Pinpoint the cell where the given text exists, returning its (X, Y) midpoint coordinate. 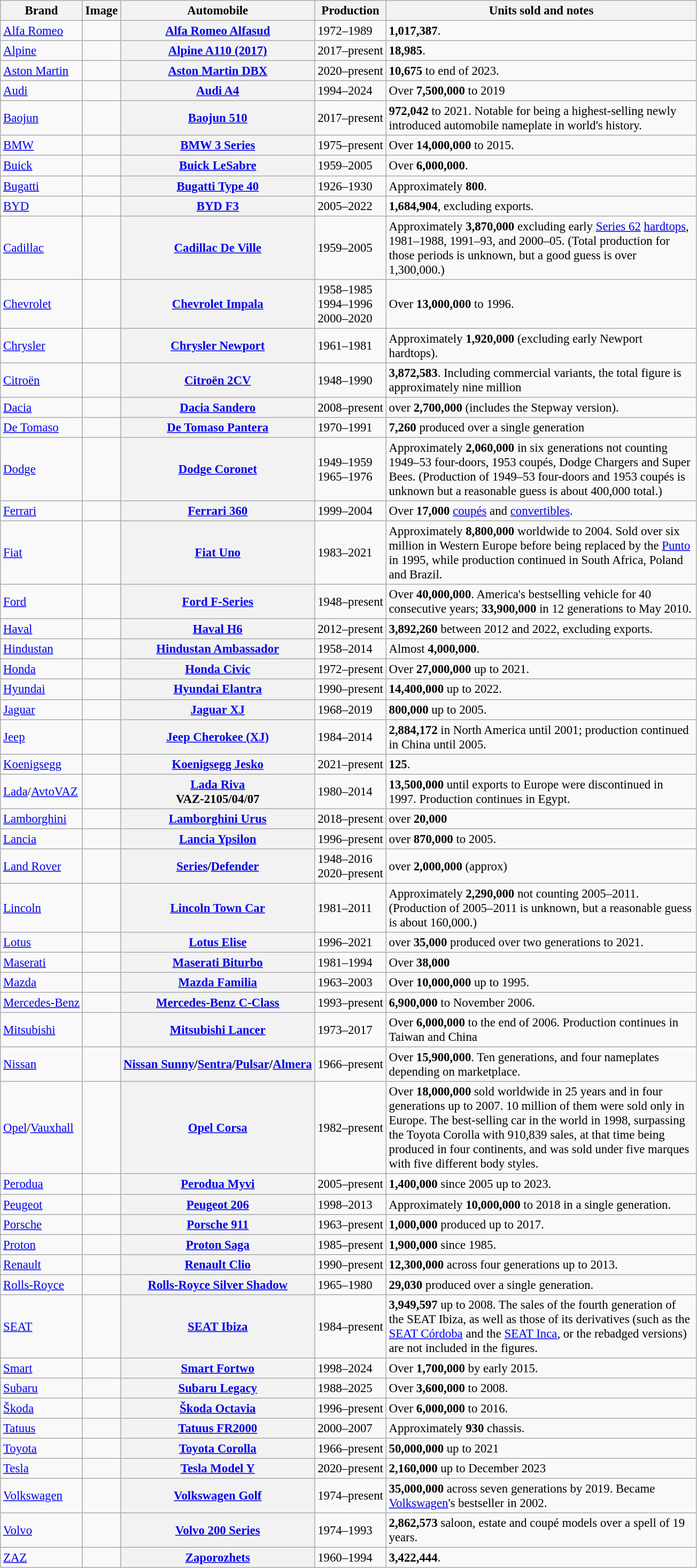
Jaguar (42, 709)
Volvo (42, 1530)
Mitsubishi Lancer (218, 1030)
Maserati Biturbo (218, 963)
7,260 produced over a single generation (541, 428)
Almost 4,000,000. (541, 649)
Chrysler Newport (218, 345)
Renault (42, 1264)
Hyundai Elantra (218, 690)
12,300,000 across four generations up to 2013. (541, 1264)
Baojun 510 (218, 119)
Volkswagen (42, 1496)
Over 7,500,000 to 2019 (541, 91)
1984–2014 (351, 737)
Nissan (42, 1065)
Opel Corsa (218, 1128)
13,500,000 until exports to Europe were discontinued in 1997. Production continues in Egypt. (541, 791)
Jeep (42, 737)
2018–present (351, 819)
Koenigsegg Jesko (218, 764)
BYD F3 (218, 206)
1980–2014 (351, 791)
Baojun (42, 119)
1,900,000 since 1985. (541, 1245)
Jaguar XJ (218, 709)
Hindustan Ambassador (218, 649)
Fiat Uno (218, 553)
2005–present (351, 1184)
50,000,000 up to 2021 (541, 1449)
Cadillac (42, 248)
2,884,172 in North America until 2001; production continued in China until 2005. (541, 737)
Haval (42, 629)
Fiat (42, 553)
1972–present (351, 669)
2008–present (351, 407)
BMW 3 Series (218, 146)
1949–19591965–1976 (351, 469)
Ford F-Series (218, 602)
1948–20162020–present (351, 866)
1974–present (351, 1496)
Maserati (42, 963)
Chevrolet (42, 304)
Automobile (218, 11)
BYD (42, 206)
Over 1,700,000 by early 2015. (541, 1368)
Citroën (42, 381)
14,400,000 up to 2022. (541, 690)
Perodua Myvi (218, 1184)
Approximately 930 chassis. (541, 1428)
Lancia Ypsilon (218, 839)
Renault Clio (218, 1264)
over 20,000 (541, 819)
1988–2025 (351, 1388)
Over 38,000 (541, 963)
over 35,000 produced over two generations to 2021. (541, 943)
Tesla (42, 1469)
2005–2022 (351, 206)
Zaporozhets (218, 1558)
125. (541, 764)
1996–2021 (351, 943)
Volvo 200 Series (218, 1530)
1,000,000 produced up to 2017. (541, 1224)
Chrysler (42, 345)
Hyundai (42, 690)
Ferrari 360 (218, 511)
Ford (42, 602)
Approximately 10,000,000 to 2018 in a single generation. (541, 1204)
1985–present (351, 1245)
BMW (42, 146)
De Tomaso Pantera (218, 428)
Porsche (42, 1224)
De Tomaso (42, 428)
Dodge Coronet (218, 469)
1975–present (351, 146)
over 2,700,000 (includes the Stepway version). (541, 407)
1981–1994 (351, 963)
Volkswagen Golf (218, 1496)
1970–1991 (351, 428)
Rolls-Royce Silver Shadow (218, 1285)
SEAT Ibiza (218, 1327)
Lancia (42, 839)
Jeep Cherokee (XJ) (218, 737)
Bugatti Type 40 (218, 186)
Lincoln (42, 908)
Lamborghini (42, 819)
Alpine A110 (2017) (218, 51)
Tesla Model Y (218, 1469)
Škoda (42, 1408)
2021–present (351, 764)
Mercedes-Benz C-Class (218, 1003)
1972–1989 (351, 31)
Proton (42, 1245)
1998–2024 (351, 1368)
Over 17,000 coupés and convertibles. (541, 511)
Haval H6 (218, 629)
800,000 up to 2005. (541, 709)
over 870,000 to 2005. (541, 839)
Lada RivaVAZ-2105/04/07 (218, 791)
Lotus Elise (218, 943)
1958–2014 (351, 649)
Image (102, 11)
Series/Defender (218, 866)
Smart Fortwo (218, 1368)
1994–2024 (351, 91)
Subaru (42, 1388)
over 2,000,000 (approx) (541, 866)
Tatuus (42, 1428)
3,872,583. Including commercial variants, the total figure is approximately nine million (541, 381)
Nissan Sunny/Sentra/Pulsar/Almera (218, 1065)
1983–2021 (351, 553)
Smart (42, 1368)
Units sold and notes (541, 11)
Cadillac De Ville (218, 248)
1963–present (351, 1224)
Mitsubishi (42, 1030)
1999–2004 (351, 511)
972,042 to 2021. Notable for being a highest-selling newly introduced automobile nameplate in world's history. (541, 119)
Mazda (42, 983)
Ferrari (42, 511)
1998–2013 (351, 1204)
1974–1993 (351, 1530)
Citroën 2CV (218, 381)
Škoda Octavia (218, 1408)
Koenigsegg (42, 764)
Perodua (42, 1184)
29,030 produced over a single generation. (541, 1285)
Approximately 800. (541, 186)
Over 6,000,000 to the end of 2006. Production continues in Taiwan and China (541, 1030)
Bugatti (42, 186)
3,422,444. (541, 1558)
Land Rover (42, 866)
1973–2017 (351, 1030)
Rolls-Royce (42, 1285)
Dacia (42, 407)
Toyota Corolla (218, 1449)
1958–19851994–19962000–2020 (351, 304)
Audi A4 (218, 91)
1963–2003 (351, 983)
Lamborghini Urus (218, 819)
35,000,000 across seven generations by 2019. Became Volkswagen's bestseller in 2002. (541, 1496)
Honda Civic (218, 669)
1948–1990 (351, 381)
Peugeot (42, 1204)
Aston Martin (42, 71)
Audi (42, 91)
Buick (42, 166)
Over 14,000,000 to 2015. (541, 146)
Hindustan (42, 649)
Toyota (42, 1449)
2012–present (351, 629)
Alfa Romeo Alfasud (218, 31)
Brand (42, 11)
ZAZ (42, 1558)
Buick LeSabre (218, 166)
Over 40,000,000. America's bestselling vehicle for 40 consecutive years; 33,900,000 in 12 generations to May 2010. (541, 602)
Lotus (42, 943)
1984–present (351, 1327)
Opel/Vauxhall (42, 1128)
Alpine (42, 51)
Lincoln Town Car (218, 908)
1,400,000 since 2005 up to 2023. (541, 1184)
Over 3,600,000 to 2008. (541, 1388)
Dodge (42, 469)
Subaru Legacy (218, 1388)
1982–present (351, 1128)
Chevrolet Impala (218, 304)
1981–2011 (351, 908)
Approximately 1,920,000 (excluding early Newport hardtops). (541, 345)
Porsche 911 (218, 1224)
1,684,904, excluding exports. (541, 206)
Aston Martin DBX (218, 71)
Approximately 2,290,000 not counting 2005–2011. (Production of 2005–2011 is unknown, but a reasonable guess is about 160,000.) (541, 908)
Over 6,000,000 to 2016. (541, 1408)
Tatuus FR2000 (218, 1428)
1948–present (351, 602)
SEAT (42, 1327)
Lada/AvtoVAZ (42, 791)
18,985. (541, 51)
1993–present (351, 1003)
Over 15,900,000. Ten generations, and four nameplates depending on marketplace. (541, 1065)
Over 27,000,000 up to 2021. (541, 669)
2,160,000 up to December 2023 (541, 1469)
Over 6,000,000. (541, 166)
1961–1981 (351, 345)
Over 10,000,000 up to 1995. (541, 983)
6,900,000 to November 2006. (541, 1003)
Mercedes-Benz (42, 1003)
Over 13,000,000 to 1996. (541, 304)
2,862,573 saloon, estate and coupé models over a spell of 19 years. (541, 1530)
1960–1994 (351, 1558)
10,675 to end of 2023. (541, 71)
3,892,260 between 2012 and 2022, excluding exports. (541, 629)
Honda (42, 669)
Mazda Familia (218, 983)
1965–1980 (351, 1285)
Peugeot 206 (218, 1204)
Alfa Romeo (42, 31)
Production (351, 11)
1968–2019 (351, 709)
1,017,387. (541, 31)
2000–2007 (351, 1428)
Dacia Sandero (218, 407)
Proton Saga (218, 1245)
1926–1930 (351, 186)
